Return the [x, y] coordinate for the center point of the cell that contains the specified text.  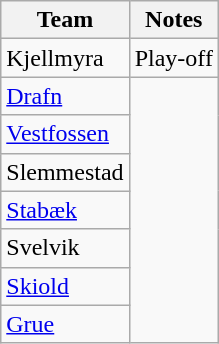
Svelvik [65, 248]
Kjellmyra [65, 58]
Slemmestad [65, 172]
Stabæk [65, 210]
Skiold [65, 286]
Vestfossen [65, 134]
Notes [174, 20]
Play-off [174, 58]
Team [65, 20]
Grue [65, 324]
Drafn [65, 96]
